Detect which cell encompasses the target text, then output its [X, Y] center coordinate. 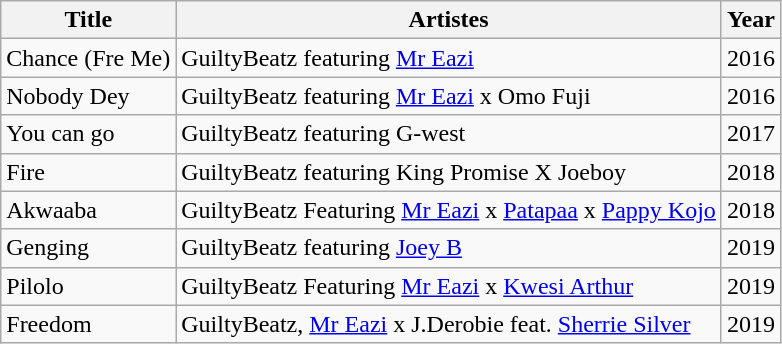
Akwaaba [88, 210]
GuiltyBeatz Featuring Mr Eazi x Kwesi Arthur [449, 286]
Title [88, 20]
2017 [750, 134]
Freedom [88, 324]
Fire [88, 172]
You can go [88, 134]
GuiltyBeatz featuring G-west [449, 134]
GuiltyBeatz featuring King Promise X Joeboy [449, 172]
GuiltyBeatz featuring Joey B [449, 248]
GuiltyBeatz featuring Mr Eazi x Omo Fuji [449, 96]
Nobody Dey [88, 96]
GuiltyBeatz, Mr Eazi x J.Derobie feat. Sherrie Silver [449, 324]
Artistes [449, 20]
Genging [88, 248]
Chance (Fre Me) [88, 58]
GuiltyBeatz featuring Mr Eazi [449, 58]
Year [750, 20]
Pilolo [88, 286]
GuiltyBeatz Featuring Mr Eazi x Patapaa x Pappy Kojo [449, 210]
